Return [x, y] of the center of cell containing provided text 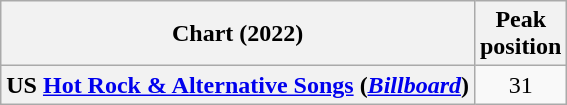
US Hot Rock & Alternative Songs (Billboard) [238, 85]
Chart (2022) [238, 34]
Peakposition [520, 34]
31 [520, 85]
